Pinpoint the cell where the given text exists, returning its (X, Y) midpoint coordinate. 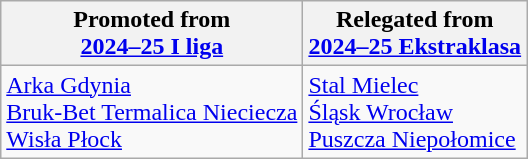
Relegated from2024–25 Ekstraklasa (415, 34)
Stal Mielec Śląsk Wrocław Puszcza Niepołomice (415, 112)
Promoted from2024–25 I liga (152, 34)
Arka Gdynia Bruk-Bet Termalica Nieciecza Wisła Płock (152, 112)
